From the cell containing the given text, extract its center point as [x, y] coordinate. 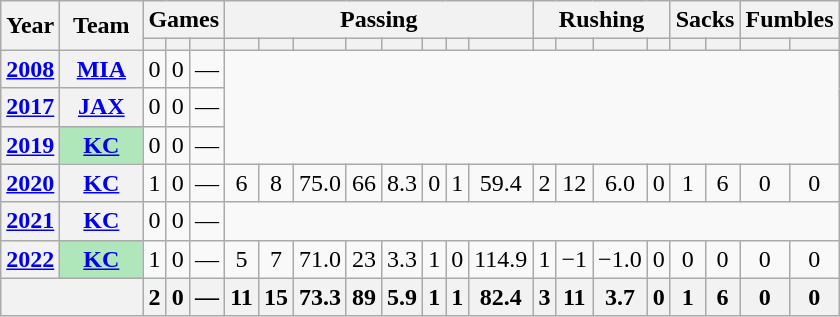
JAX [102, 107]
3.7 [620, 297]
Sacks [705, 20]
15 [276, 297]
Fumbles [790, 20]
2017 [30, 107]
5 [242, 259]
114.9 [501, 259]
Games [184, 20]
2019 [30, 145]
−1.0 [620, 259]
73.3 [320, 297]
2021 [30, 221]
12 [574, 183]
3 [544, 297]
Year [30, 26]
6.0 [620, 183]
Rushing [602, 20]
82.4 [501, 297]
Team [102, 26]
7 [276, 259]
8 [276, 183]
2022 [30, 259]
66 [364, 183]
2008 [30, 69]
−1 [574, 259]
71.0 [320, 259]
MIA [102, 69]
75.0 [320, 183]
89 [364, 297]
5.9 [402, 297]
59.4 [501, 183]
Passing [379, 20]
23 [364, 259]
2020 [30, 183]
3.3 [402, 259]
8.3 [402, 183]
